Identify which cell holds the provided text, then report its (X, Y) central coordinate. 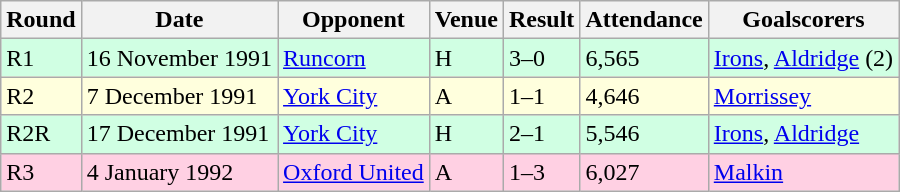
Date (179, 20)
1–3 (541, 172)
R2 (41, 96)
Round (41, 20)
Irons, Aldridge (2) (803, 58)
Morrissey (803, 96)
16 November 1991 (179, 58)
5,546 (644, 134)
4,646 (644, 96)
R3 (41, 172)
Opponent (354, 20)
4 January 1992 (179, 172)
Oxford United (354, 172)
17 December 1991 (179, 134)
Goalscorers (803, 20)
Runcorn (354, 58)
R1 (41, 58)
Attendance (644, 20)
2–1 (541, 134)
Irons, Aldridge (803, 134)
1–1 (541, 96)
Malkin (803, 172)
6,027 (644, 172)
6,565 (644, 58)
3–0 (541, 58)
R2R (41, 134)
Result (541, 20)
Venue (466, 20)
7 December 1991 (179, 96)
